Search for the cell housing the specified text and yield its [x, y] center coordinate. 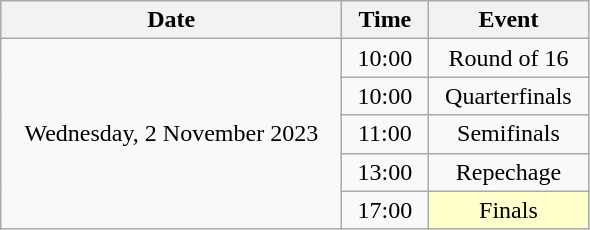
17:00 [385, 210]
Date [172, 20]
Wednesday, 2 November 2023 [172, 134]
Repechage [508, 172]
Round of 16 [508, 58]
11:00 [385, 134]
13:00 [385, 172]
Time [385, 20]
Finals [508, 210]
Semifinals [508, 134]
Quarterfinals [508, 96]
Event [508, 20]
